Determine the (x, y) coordinate at the center of the cell enclosing the given text.  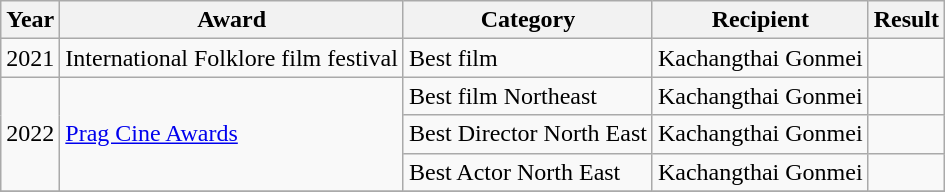
Best Director North East (528, 134)
2022 (30, 134)
Best Actor North East (528, 172)
Category (528, 20)
Award (232, 20)
Best film (528, 58)
Result (906, 20)
Year (30, 20)
Best film Northeast (528, 96)
Recipient (760, 20)
International Folklore film festival (232, 58)
2021 (30, 58)
Prag Cine Awards (232, 134)
